Return [x, y] of the center of cell containing provided text 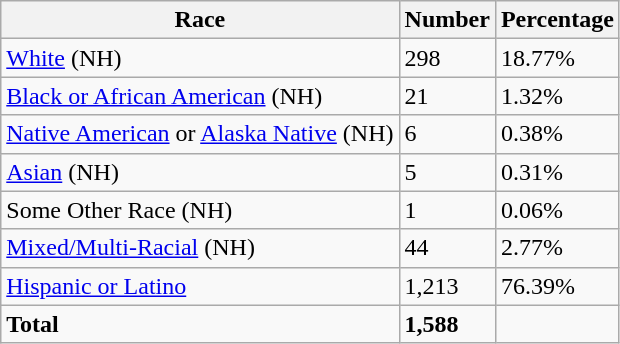
Native American or Alaska Native (NH) [200, 134]
Percentage [557, 20]
0.38% [557, 134]
0.06% [557, 210]
Number [447, 20]
2.77% [557, 248]
44 [447, 248]
1,213 [447, 286]
5 [447, 172]
Race [200, 20]
18.77% [557, 58]
Asian (NH) [200, 172]
White (NH) [200, 58]
1.32% [557, 96]
Hispanic or Latino [200, 286]
1 [447, 210]
298 [447, 58]
76.39% [557, 286]
0.31% [557, 172]
1,588 [447, 324]
Mixed/Multi-Racial (NH) [200, 248]
Total [200, 324]
6 [447, 134]
Some Other Race (NH) [200, 210]
Black or African American (NH) [200, 96]
21 [447, 96]
